Capture the cell that displays the provided text and extract its [x, y] central coordinate. 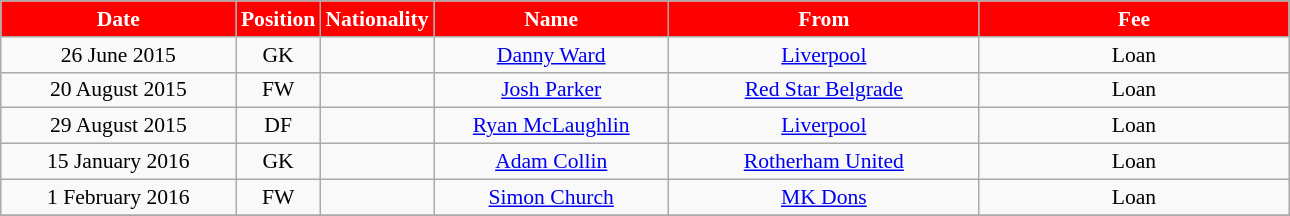
26 June 2015 [118, 55]
MK Dons [824, 197]
20 August 2015 [118, 90]
Red Star Belgrade [824, 90]
Date [118, 19]
Rotherham United [824, 162]
29 August 2015 [118, 126]
Simon Church [552, 197]
Position [278, 19]
From [824, 19]
Ryan McLaughlin [552, 126]
1 February 2016 [118, 197]
15 January 2016 [118, 162]
Name [552, 19]
Fee [1134, 19]
Josh Parker [552, 90]
Adam Collin [552, 162]
Danny Ward [552, 55]
DF [278, 126]
Nationality [376, 19]
